Detect which cell encompasses the target text, then output its [X, Y] center coordinate. 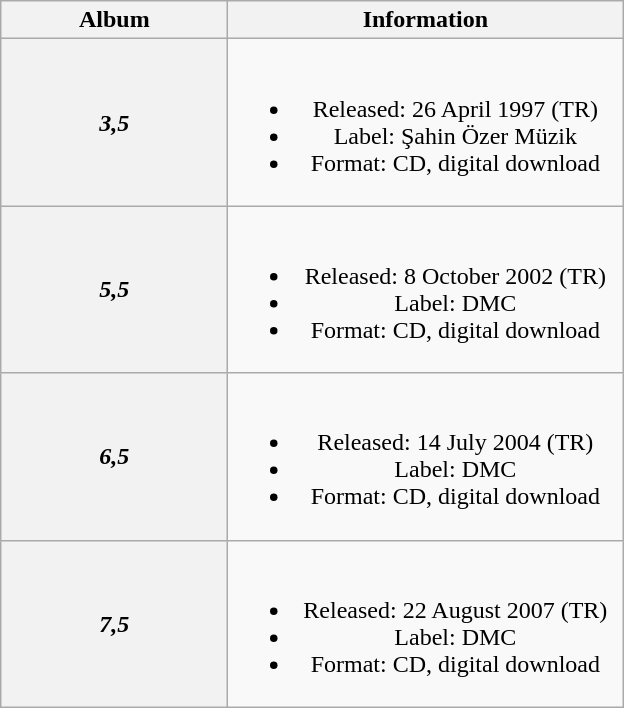
5,5 [114, 290]
7,5 [114, 624]
Album [114, 20]
6,5 [114, 456]
Released: 8 October 2002 (TR)Label: DMCFormat: CD, digital download [426, 290]
Released: 14 July 2004 (TR)Label: DMCFormat: CD, digital download [426, 456]
Released: 22 August 2007 (TR)Label: DMCFormat: CD, digital download [426, 624]
3,5 [114, 122]
Information [426, 20]
Released: 26 April 1997 (TR)Label: Şahin Özer MüzikFormat: CD, digital download [426, 122]
